Detect which cell encompasses the target text, then output its [X, Y] center coordinate. 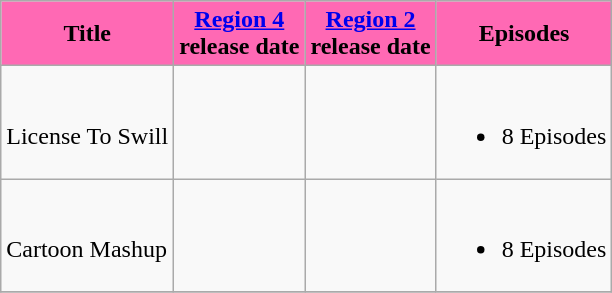
Cartoon Mashup [88, 236]
Title [88, 34]
Region 4release date [240, 34]
Region 2release date [370, 34]
License To Swill [88, 122]
Episodes [524, 34]
